Provide the (X, Y) coordinate of the cell's center where the given text is located.  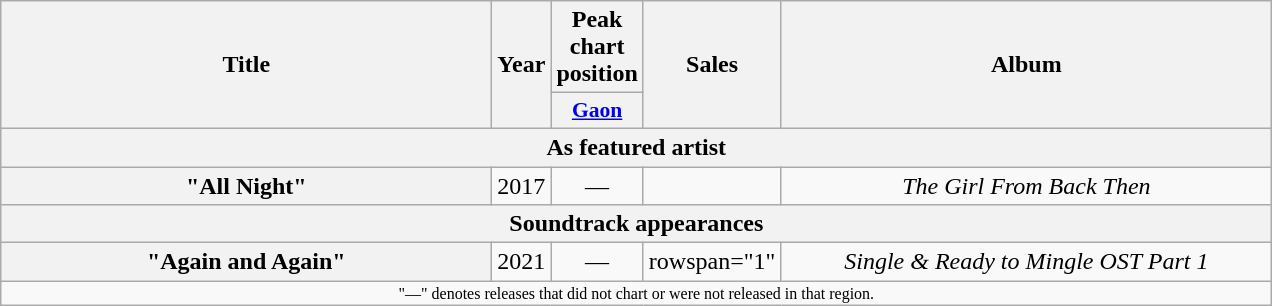
"Again and Again" (246, 262)
Album (1026, 65)
Soundtrack appearances (636, 224)
"—" denotes releases that did not chart or were not released in that region. (636, 293)
Year (522, 65)
Title (246, 65)
2017 (522, 185)
Peak chart position (597, 47)
rowspan="1" (712, 262)
As featured artist (636, 147)
2021 (522, 262)
"All Night" (246, 185)
Gaon (597, 111)
The Girl From Back Then (1026, 185)
Single & Ready to Mingle OST Part 1 (1026, 262)
Sales (712, 65)
